Output the (x, y) coordinate of the center of the cell containing the given text.  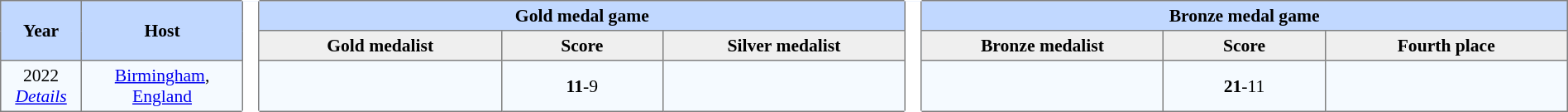
Bronze medalist (1042, 46)
2022Details (41, 86)
Gold medal game (582, 16)
Fourth place (1446, 46)
Bronze medal game (1244, 16)
Gold medalist (380, 46)
Year (41, 31)
21-11 (1244, 86)
Silver medalist (784, 46)
Host (162, 31)
Birmingham, England (162, 86)
11-9 (582, 86)
